From the cell containing the given text, extract its center point as (x, y) coordinate. 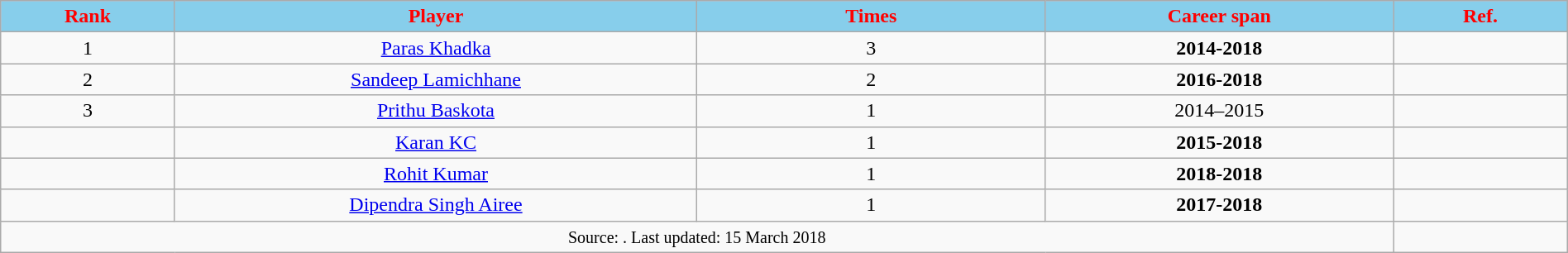
2014-2018 (1219, 48)
Career span (1219, 17)
Sandeep Lamichhane (436, 79)
2017-2018 (1219, 205)
Times (872, 17)
Source: . Last updated: 15 March 2018 (697, 236)
Dipendra Singh Airee (436, 205)
Karan KC (436, 142)
2015-2018 (1219, 142)
2016-2018 (1219, 79)
Paras Khadka (436, 48)
2018-2018 (1219, 174)
Player (436, 17)
Prithu Baskota (436, 111)
Ref. (1480, 17)
Rohit Kumar (436, 174)
Rank (88, 17)
2014–2015 (1219, 111)
